Find where the given text appears and provide that cell's center as (X, Y) coordinate. 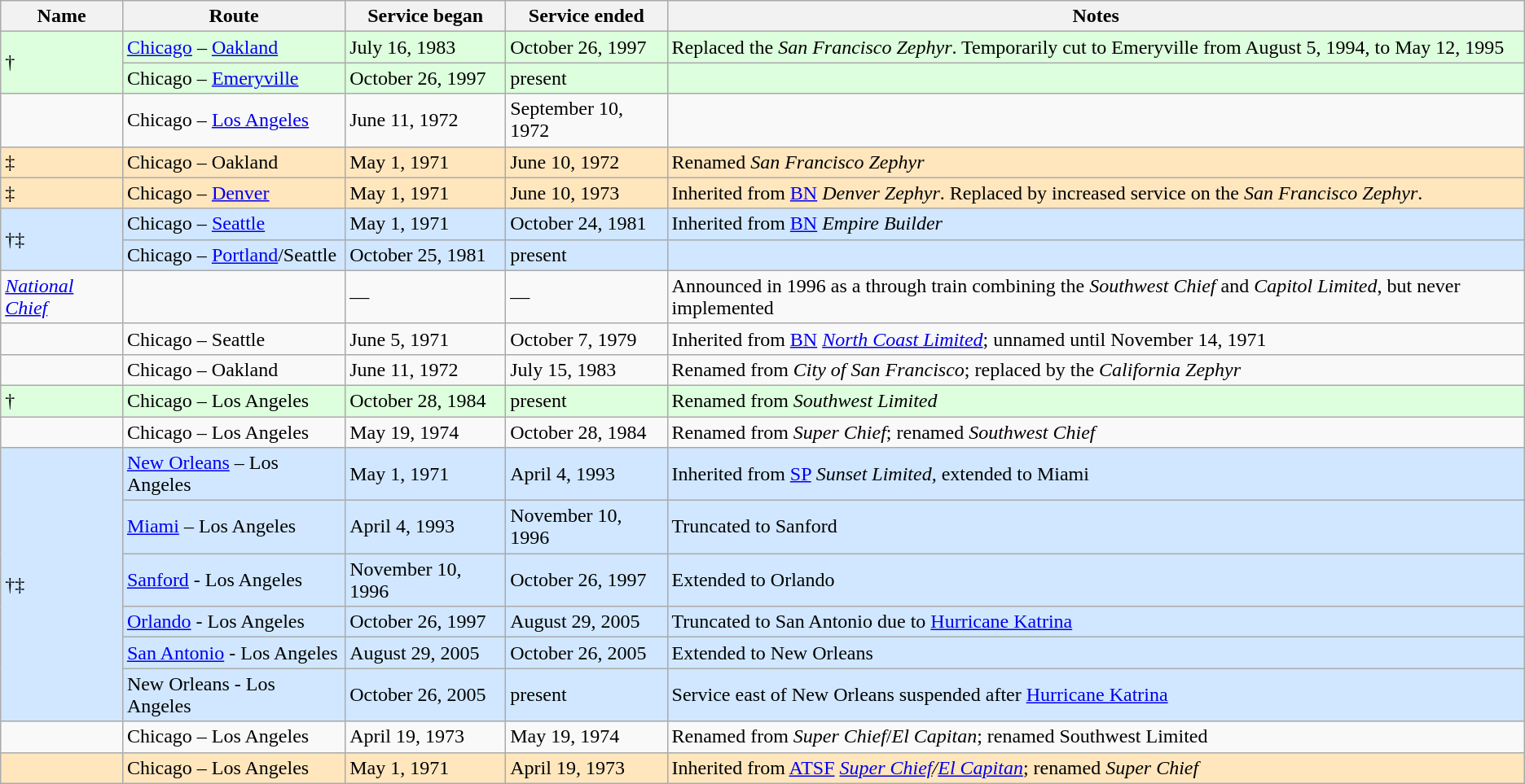
Route (233, 16)
Renamed from Super Chief/El Capitan; renamed Southwest Limited (1096, 737)
Renamed from Super Chief; renamed Southwest Chief (1096, 432)
Chicago – Emeryville (233, 78)
Inherited from SP Sunset Limited, extended to Miami (1096, 474)
New Orleans – Los Angeles (233, 474)
June 10, 1973 (587, 193)
Inherited from BN Empire Builder (1096, 224)
Inherited from BN Denver Zephyr. Replaced by increased service on the San Francisco Zephyr. (1096, 193)
New Orleans - Los Angeles (233, 695)
Renamed San Francisco Zephyr (1096, 162)
National Chief (62, 296)
June 10, 1972 (587, 162)
October 24, 1981 (587, 224)
September 10, 1972 (587, 120)
Miami – Los Angeles (233, 528)
Extended to Orlando (1096, 580)
Sanford - Los Angeles (233, 580)
Truncated to San Antonio due to Hurricane Katrina (1096, 622)
Orlando - Los Angeles (233, 622)
July 15, 1983 (587, 370)
Renamed from City of San Francisco; replaced by the California Zephyr (1096, 370)
Name (62, 16)
Replaced the San Francisco Zephyr. Temporarily cut to Emeryville from August 5, 1994, to May 12, 1995 (1096, 47)
Service ended (587, 16)
Inherited from ATSF Super Chief/El Capitan; renamed Super Chief (1096, 768)
Announced in 1996 as a through train combining the Southwest Chief and Capitol Limited, but never implemented (1096, 296)
July 16, 1983 (425, 47)
Service began (425, 16)
Notes (1096, 16)
Truncated to Sanford (1096, 528)
June 5, 1971 (425, 339)
Service east of New Orleans suspended after Hurricane Katrina (1096, 695)
San Antonio - Los Angeles (233, 653)
Chicago – Portland/Seattle (233, 255)
Inherited from BN North Coast Limited; unnamed until November 14, 1971 (1096, 339)
Renamed from Southwest Limited (1096, 401)
Chicago – Denver (233, 193)
October 7, 1979 (587, 339)
October 25, 1981 (425, 255)
Extended to New Orleans (1096, 653)
